Scan for the cell matching the given text and deliver its (x, y) coordinate at center. 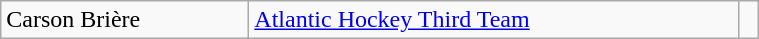
Atlantic Hockey Third Team (494, 20)
Carson Brière (125, 20)
